Determine the [x, y] coordinate at the center of the cell enclosing the given text.  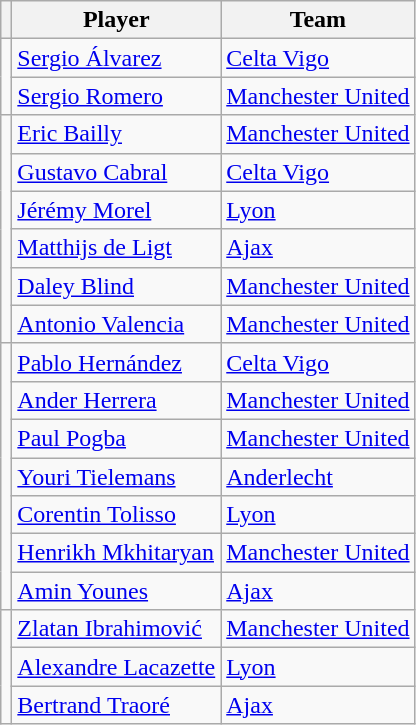
Matthijs de Ligt [116, 248]
Anderlecht [318, 477]
Daley Blind [116, 286]
Bertrand Traoré [116, 705]
Amin Younes [116, 591]
Eric Bailly [116, 134]
Ander Herrera [116, 400]
Pablo Hernández [116, 362]
Youri Tielemans [116, 477]
Sergio Álvarez [116, 58]
Zlatan Ibrahimović [116, 629]
Gustavo Cabral [116, 172]
Sergio Romero [116, 96]
Antonio Valencia [116, 324]
Henrikh Mkhitaryan [116, 553]
Player [116, 20]
Paul Pogba [116, 438]
Jérémy Morel [116, 210]
Corentin Tolisso [116, 515]
Alexandre Lacazette [116, 667]
Team [318, 20]
